Locate the cell with the specified text and output its (X, Y) center coordinate. 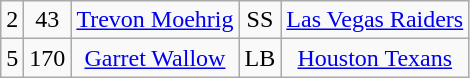
5 (12, 58)
Trevon Moehrig (155, 20)
LB (260, 58)
43 (48, 20)
170 (48, 58)
Las Vegas Raiders (375, 20)
Houston Texans (375, 58)
SS (260, 20)
Garret Wallow (155, 58)
2 (12, 20)
